Output the [X, Y] coordinate of the center of the cell containing the given text.  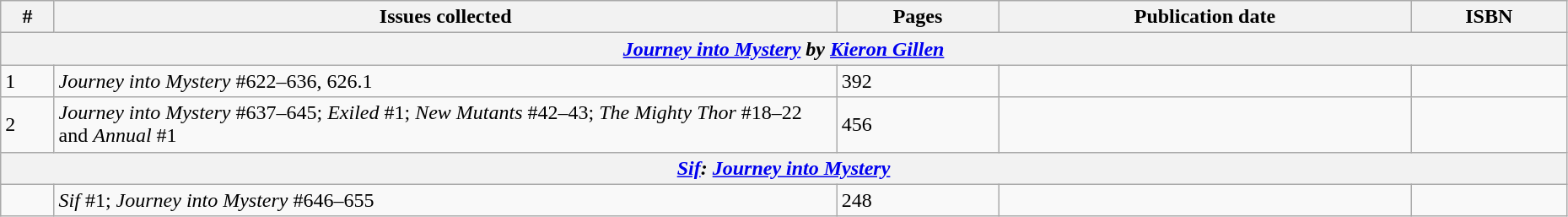
Journey into Mystery #622–636, 626.1 [445, 81]
456 [918, 125]
Pages [918, 17]
# [27, 17]
248 [918, 200]
1 [27, 81]
Sif #1; Journey into Mystery #646–655 [445, 200]
2 [27, 125]
Issues collected [445, 17]
Publication date [1205, 17]
Journey into Mystery #637–645; Exiled #1; New Mutants #42–43; The Mighty Thor #18–22 and Annual #1 [445, 125]
Journey into Mystery by Kieron Gillen [784, 49]
ISBN [1489, 17]
392 [918, 81]
Sif: Journey into Mystery [784, 168]
